Determine the (X, Y) coordinate at the center of the cell enclosing the given text.  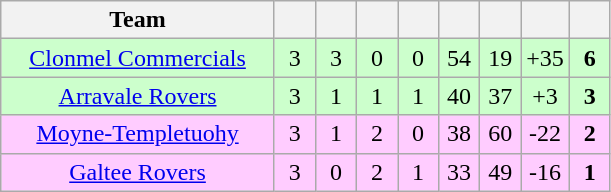
-22 (546, 134)
+3 (546, 96)
-16 (546, 172)
38 (460, 134)
Arravale Rovers (138, 96)
Team (138, 20)
40 (460, 96)
6 (590, 58)
Moyne-Templetuohy (138, 134)
37 (500, 96)
60 (500, 134)
54 (460, 58)
33 (460, 172)
Clonmel Commercials (138, 58)
+35 (546, 58)
49 (500, 172)
19 (500, 58)
Galtee Rovers (138, 172)
